Return the [x, y] coordinate for the center point of the cell that contains the specified text.  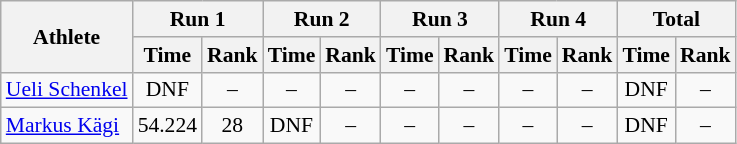
28 [232, 126]
Markus Kägi [67, 126]
Total [676, 19]
54.224 [168, 126]
Athlete [67, 36]
Ueli Schenkel [67, 90]
Run 4 [558, 19]
Run 2 [322, 19]
Run 3 [440, 19]
Run 1 [198, 19]
